Detect which cell encompasses the target text, then output its [x, y] center coordinate. 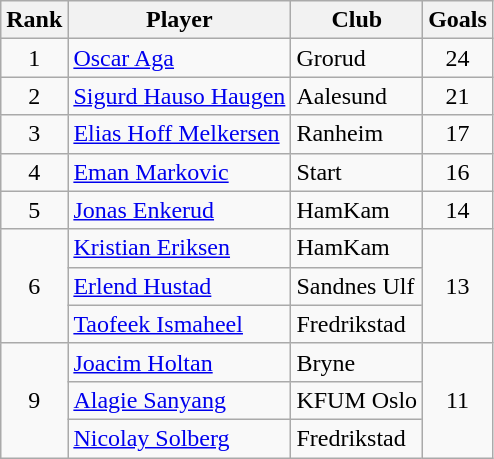
2 [34, 96]
Start [357, 172]
11 [458, 400]
Joacim Holtan [180, 362]
Bryne [357, 362]
Elias Hoff Melkersen [180, 134]
Club [357, 20]
Eman Markovic [180, 172]
Nicolay Solberg [180, 438]
Kristian Eriksen [180, 248]
KFUM Oslo [357, 400]
Sigurd Hauso Haugen [180, 96]
14 [458, 210]
4 [34, 172]
9 [34, 400]
Aalesund [357, 96]
Taofeek Ismaheel [180, 324]
Oscar Aga [180, 58]
Goals [458, 20]
24 [458, 58]
Erlend Hustad [180, 286]
13 [458, 286]
Sandnes Ulf [357, 286]
16 [458, 172]
6 [34, 286]
1 [34, 58]
5 [34, 210]
17 [458, 134]
Alagie Sanyang [180, 400]
Jonas Enkerud [180, 210]
3 [34, 134]
Player [180, 20]
Rank [34, 20]
21 [458, 96]
Grorud [357, 58]
Ranheim [357, 134]
